Extract the (X, Y) coordinate from the center of the cell holding the provided text.  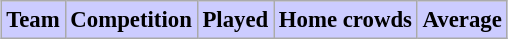
Played (235, 20)
Home crowds (346, 20)
Competition (131, 20)
Average (462, 20)
Team (33, 20)
